Provide the [X, Y] coordinate of the cell's center where the given text is located.  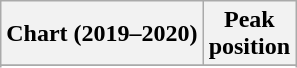
Chart (2019–2020) [102, 34]
Peakposition [249, 34]
